Output the [x, y] coordinate of the center of the cell containing the given text.  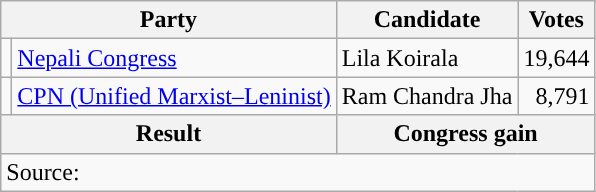
CPN (Unified Marxist–Leninist) [174, 96]
Congress gain [466, 134]
Nepali Congress [174, 58]
19,644 [556, 58]
Result [168, 134]
Candidate [427, 20]
Votes [556, 20]
Source: [298, 172]
Party [168, 20]
Lila Koirala [427, 58]
Ram Chandra Jha [427, 96]
8,791 [556, 96]
